Locate the cell with the specified text and output its [X, Y] center coordinate. 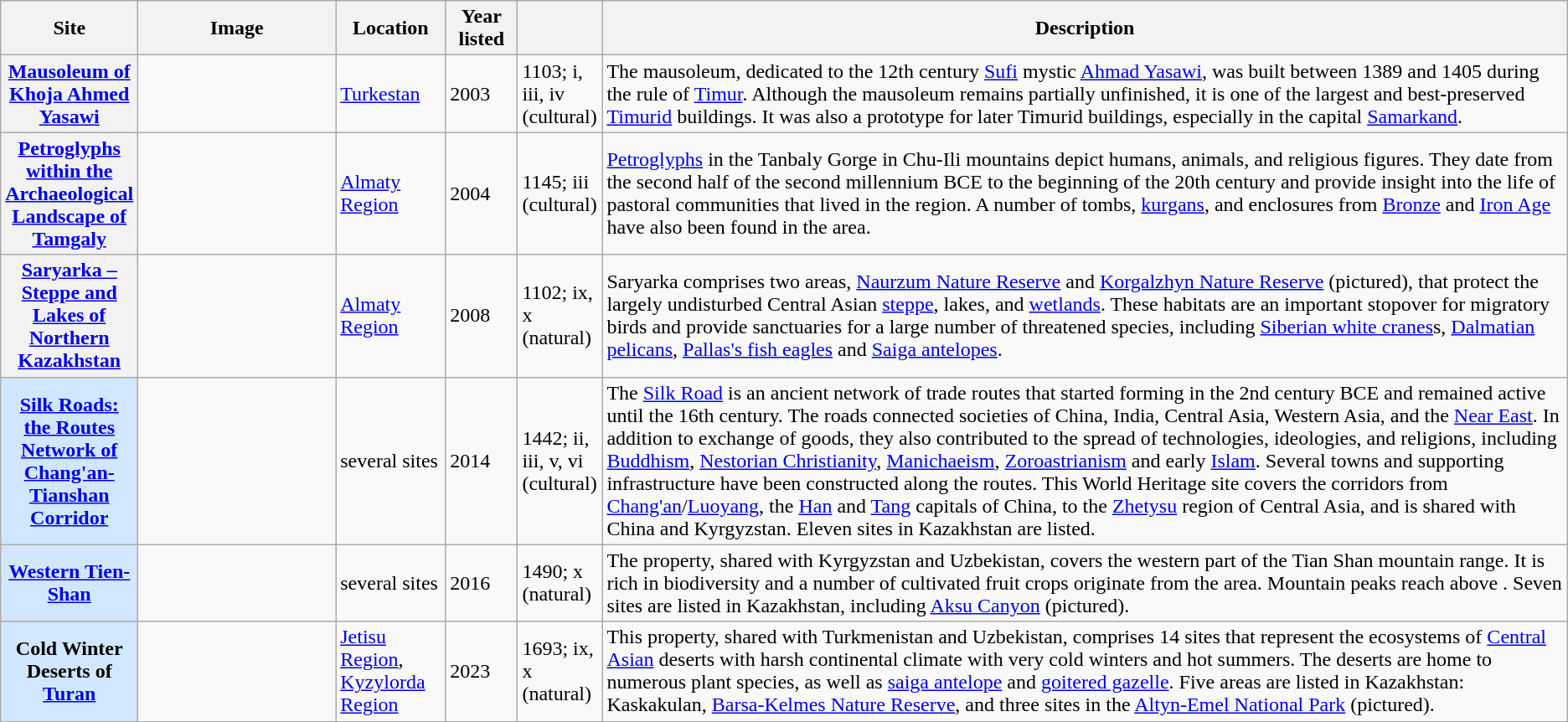
Description [1085, 28]
Image [237, 28]
1145; iii (cultural) [560, 193]
1693; ix, x (natural) [560, 672]
1102; ix, x (natural) [560, 316]
1442; ii, iii, v, vi (cultural) [560, 461]
Turkestan [390, 94]
1490; x (natural) [560, 583]
Silk Roads: the Routes Network of Chang'an-Tianshan Corridor [70, 461]
Location [390, 28]
Site [70, 28]
Mausoleum of Khoja Ahmed Yasawi [70, 94]
2016 [482, 583]
Western Tien-Shan [70, 583]
Jetisu Region, Kyzylorda Region [390, 672]
2014 [482, 461]
Year listed [482, 28]
2004 [482, 193]
Cold Winter Deserts of Turan [70, 672]
1103; i, iii, iv (cultural) [560, 94]
2023 [482, 672]
Petroglyphs within the Archaeological Landscape of Tamgaly [70, 193]
2003 [482, 94]
Saryarka – Steppe and Lakes of Northern Kazakhstan [70, 316]
2008 [482, 316]
